Detect which cell encompasses the target text, then output its (X, Y) center coordinate. 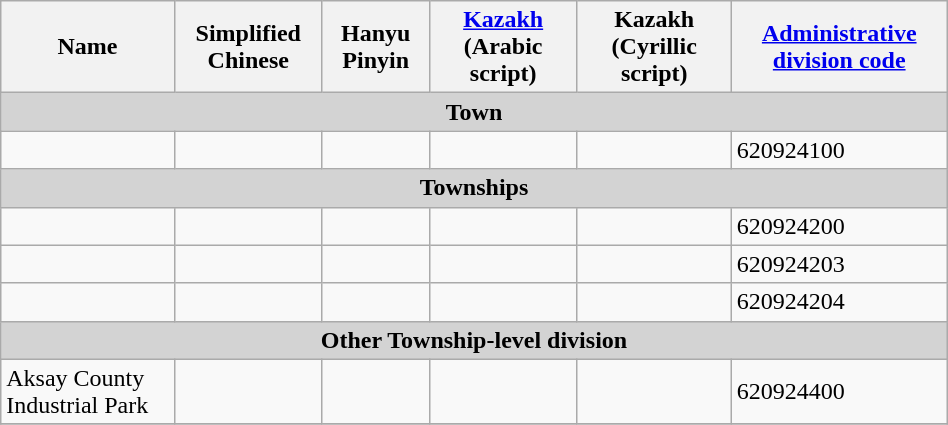
Other Township-level division (474, 340)
Hanyu Pinyin (376, 47)
620924200 (839, 226)
Simplified Chinese (248, 47)
Administrative division code (839, 47)
Aksay County Industrial Park (88, 392)
Name (88, 47)
Town (474, 112)
Townships (474, 188)
620924204 (839, 302)
Kazakh (Cyrillic script) (654, 47)
620924203 (839, 264)
Kazakh (Arabic script) (503, 47)
620924100 (839, 150)
620924400 (839, 392)
